Output the [X, Y] coordinate of the center of the cell containing the given text.  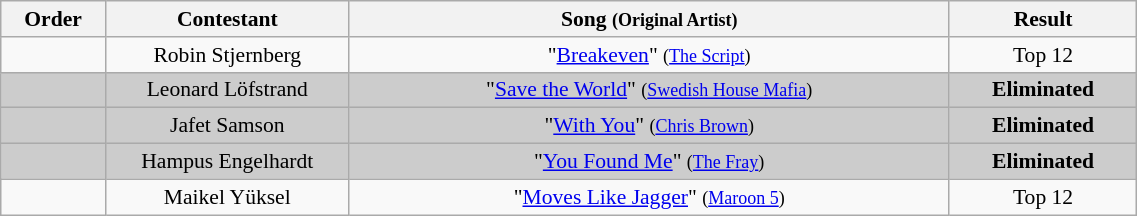
Order [54, 19]
Contestant [227, 19]
"You Found Me" (The Fray) [649, 162]
Maikel Yüksel [227, 197]
"Moves Like Jagger" (Maroon 5) [649, 197]
"With You" (Chris Brown) [649, 126]
Jafet Samson [227, 126]
"Save the World" (Swedish House Mafia) [649, 90]
Robin Stjernberg [227, 55]
Hampus Engelhardt [227, 162]
"Breakeven" (The Script) [649, 55]
Song (Original Artist) [649, 19]
Leonard Löfstrand [227, 90]
Result [1043, 19]
